Scan for the cell matching the given text and deliver its [x, y] coordinate at center. 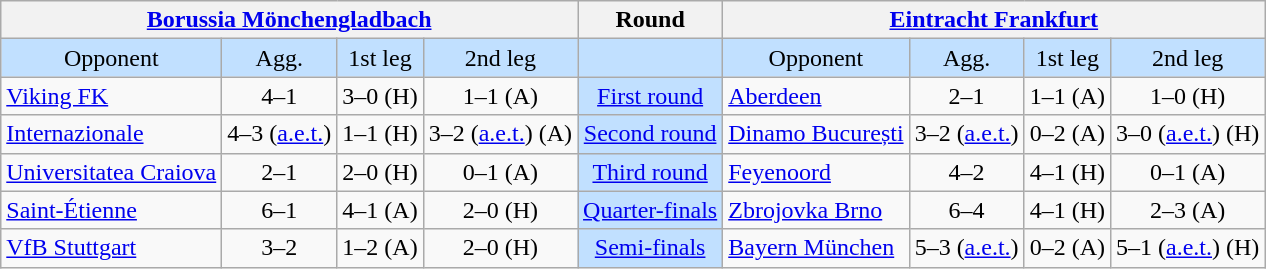
VfB Stuttgart [112, 248]
1–1 (H) [380, 134]
Universitatea Craiova [112, 172]
Bayern München [816, 248]
1–2 (A) [380, 248]
Eintracht Frankfurt [994, 20]
4–1 [280, 96]
Saint-Étienne [112, 210]
4–3 (a.e.t.) [280, 134]
Semi-finals [650, 248]
1–0 (H) [1188, 96]
Round [650, 20]
5–1 (a.e.t.) (H) [1188, 248]
Third round [650, 172]
3–0 (a.e.t.) (H) [1188, 134]
3–2 (a.e.t.) (A) [500, 134]
Second round [650, 134]
4–1 (A) [380, 210]
Quarter-finals [650, 210]
3–0 (H) [380, 96]
Viking FK [112, 96]
3–2 [280, 248]
First round [650, 96]
2–3 (A) [1188, 210]
5–3 (a.e.t.) [966, 248]
Dinamo București [816, 134]
Borussia Mönchengladbach [290, 20]
6–4 [966, 210]
6–1 [280, 210]
Zbrojovka Brno [816, 210]
Internazionale [112, 134]
Feyenoord [816, 172]
3–2 (a.e.t.) [966, 134]
Aberdeen [816, 96]
4–2 [966, 172]
